Identify which cell holds the provided text, then report its [X, Y] central coordinate. 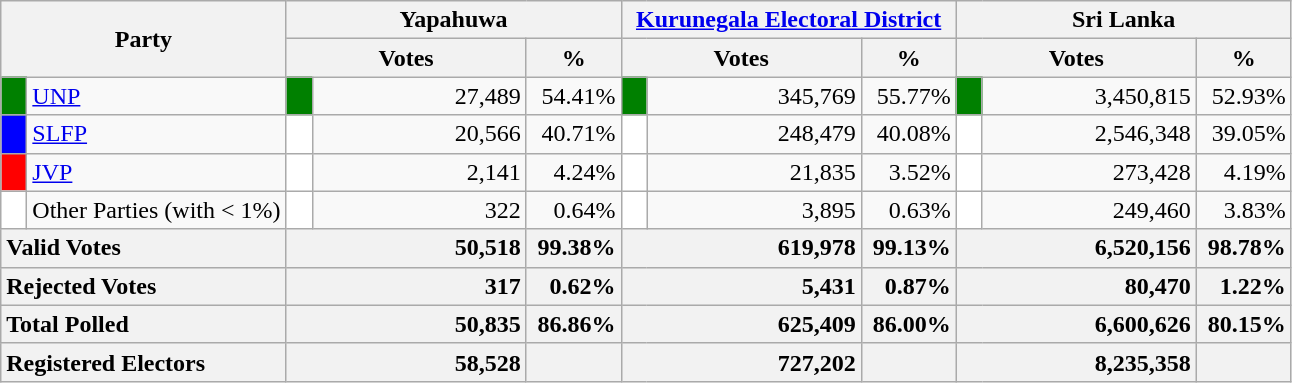
1.22% [1244, 286]
249,460 [1089, 210]
UNP [156, 96]
317 [406, 286]
40.08% [908, 134]
Yapahuwa [454, 20]
99.13% [908, 248]
21,835 [754, 172]
39.05% [1244, 134]
2,141 [419, 172]
3.83% [1244, 210]
55.77% [908, 96]
Other Parties (with < 1%) [156, 210]
0.64% [574, 210]
80,470 [1076, 286]
40.71% [574, 134]
50,835 [406, 324]
3,895 [754, 210]
98.78% [1244, 248]
Total Polled [144, 324]
27,489 [419, 96]
Valid Votes [144, 248]
54.41% [574, 96]
3,450,815 [1089, 96]
6,520,156 [1076, 248]
248,479 [754, 134]
619,978 [741, 248]
50,518 [406, 248]
0.87% [908, 286]
625,409 [741, 324]
86.86% [574, 324]
3.52% [908, 172]
6,600,626 [1076, 324]
80.15% [1244, 324]
322 [419, 210]
5,431 [741, 286]
86.00% [908, 324]
Kurunegala Electoral District [788, 20]
0.62% [574, 286]
4.24% [574, 172]
SLFP [156, 134]
273,428 [1089, 172]
0.63% [908, 210]
Party [144, 39]
8,235,358 [1076, 362]
Sri Lanka [1124, 20]
4.19% [1244, 172]
52.93% [1244, 96]
2,546,348 [1089, 134]
20,566 [419, 134]
345,769 [754, 96]
Registered Electors [144, 362]
JVP [156, 172]
99.38% [574, 248]
727,202 [741, 362]
58,528 [406, 362]
Rejected Votes [144, 286]
